Return the (x, y) coordinate for the center point of the cell that contains the specified text.  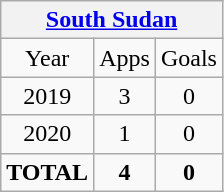
3 (125, 96)
2020 (48, 134)
TOTAL (48, 172)
Apps (125, 58)
Year (48, 58)
1 (125, 134)
Goals (188, 58)
South Sudan (112, 20)
4 (125, 172)
2019 (48, 96)
